Provide the [x, y] coordinate of the cell's center where the given text is located.  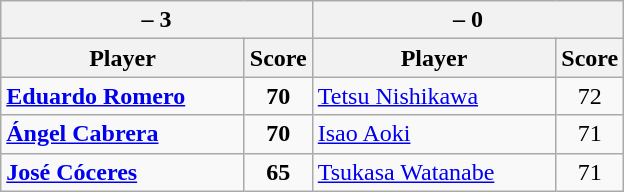
Isao Aoki [434, 134]
Eduardo Romero [123, 96]
Tetsu Nishikawa [434, 96]
65 [278, 172]
Ángel Cabrera [123, 134]
– 0 [468, 20]
José Cóceres [123, 172]
72 [590, 96]
Tsukasa Watanabe [434, 172]
– 3 [157, 20]
